Extract the (x, y) coordinate from the center of the cell holding the provided text.  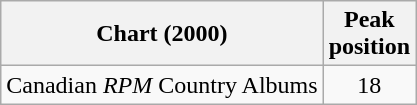
Chart (2000) (162, 34)
18 (369, 85)
Canadian RPM Country Albums (162, 85)
Peakposition (369, 34)
